Return the [x, y] coordinate for the center point of the cell that contains the specified text.  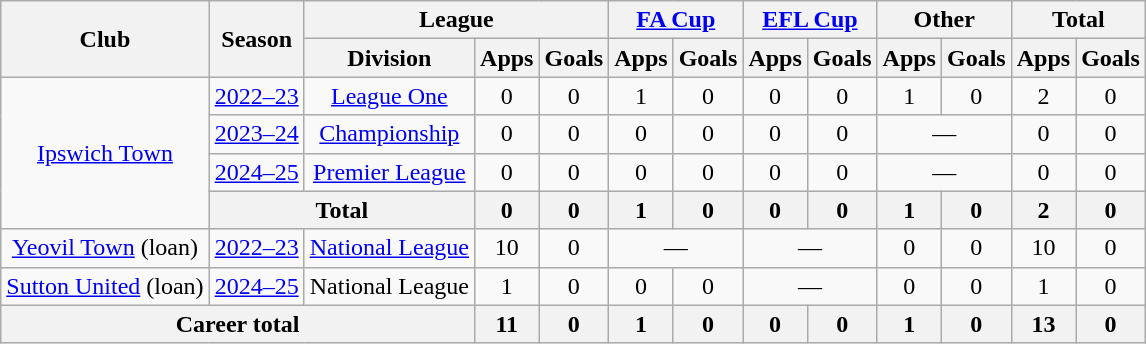
Other [944, 20]
Yeovil Town (loan) [105, 248]
Season [256, 39]
11 [507, 324]
League One [389, 96]
2023–24 [256, 134]
13 [1043, 324]
FA Cup [676, 20]
Championship [389, 134]
Premier League [389, 172]
Ipswich Town [105, 153]
Club [105, 39]
League [456, 20]
EFL Cup [810, 20]
Division [389, 58]
Sutton United (loan) [105, 286]
Career total [238, 324]
